Return [X, Y] of the center of cell containing provided text 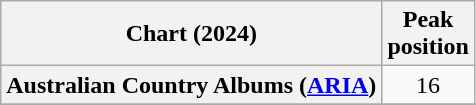
Australian Country Albums (ARIA) [192, 85]
16 [428, 85]
Chart (2024) [192, 34]
Peakposition [428, 34]
